Output the [x, y] coordinate of the center of the cell containing the given text.  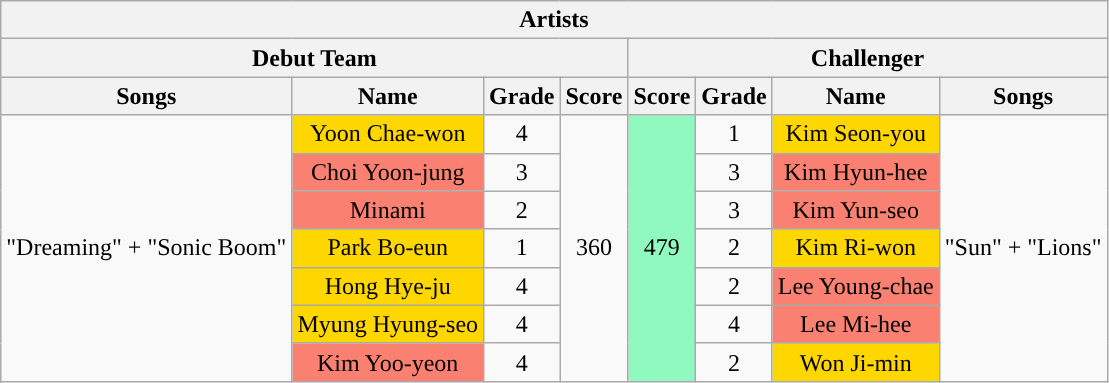
360 [594, 248]
Kim Ri-won [856, 248]
479 [662, 248]
Artists [554, 20]
Debut Team [314, 58]
"Sun" + "Lions" [1023, 248]
Kim Hyun-hee [856, 172]
Kim Seon-you [856, 134]
Lee Young-chae [856, 286]
Challenger [868, 58]
Kim Yun-seo [856, 210]
Yoon Chae-won [388, 134]
"Dreaming" + "Sonic Boom" [146, 248]
Lee Mi-hee [856, 324]
Myung Hyung-seo [388, 324]
Hong Hye-ju [388, 286]
Minami [388, 210]
Park Bo-eun [388, 248]
Won Ji-min [856, 362]
Choi Yoon-jung [388, 172]
Kim Yoo-yeon [388, 362]
